Capture the cell that displays the provided text and extract its (X, Y) central coordinate. 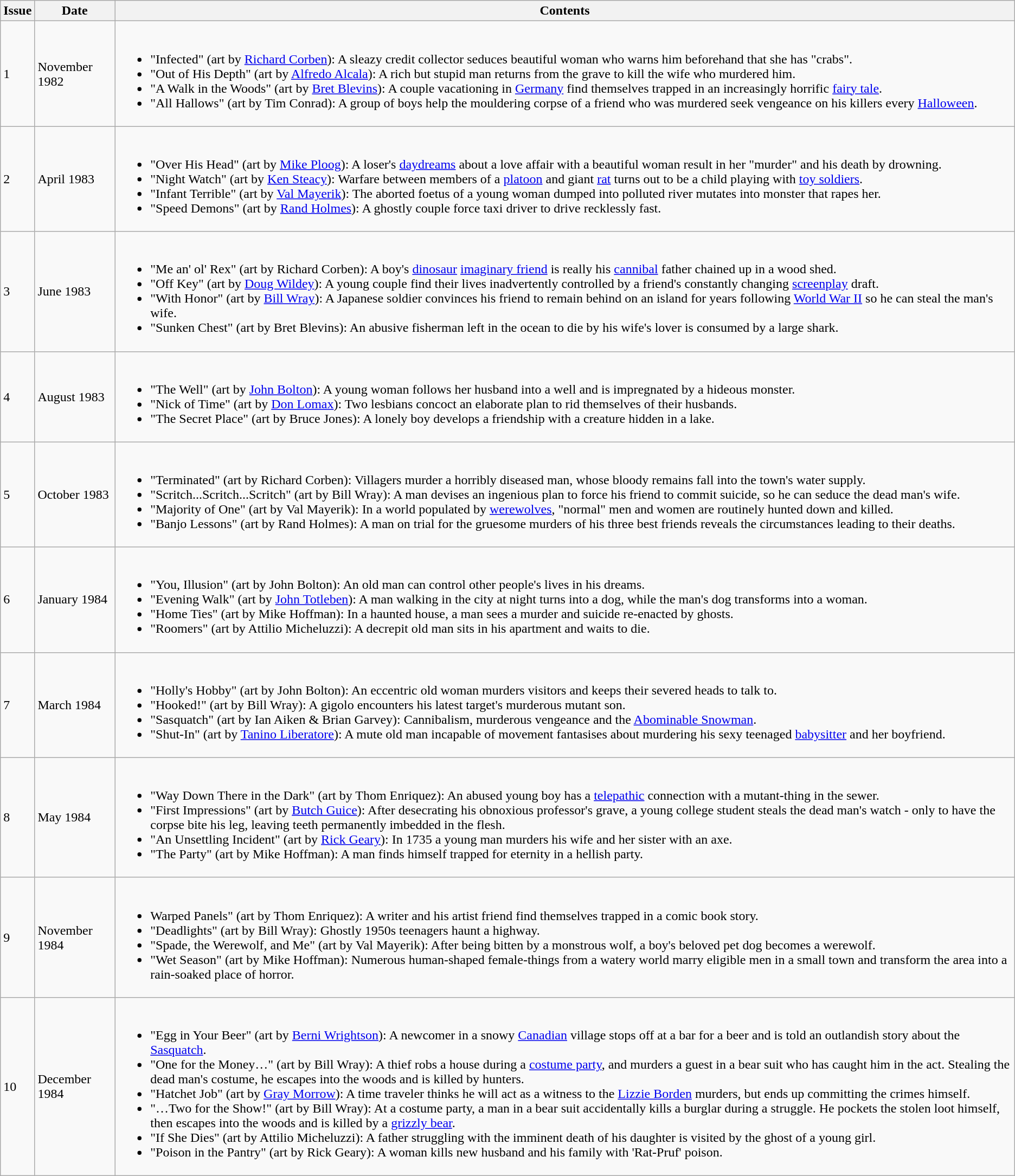
Date (75, 11)
Contents (565, 11)
1 (17, 74)
April 1983 (75, 179)
5 (17, 494)
Issue (17, 11)
8 (17, 818)
October 1983 (75, 494)
10 (17, 1087)
December 1984 (75, 1087)
9 (17, 937)
3 (17, 292)
November 1982 (75, 74)
June 1983 (75, 292)
March 1984 (75, 705)
4 (17, 397)
May 1984 (75, 818)
August 1983 (75, 397)
7 (17, 705)
November 1984 (75, 937)
2 (17, 179)
January 1984 (75, 600)
6 (17, 600)
